Return [x, y] of the center of cell containing provided text 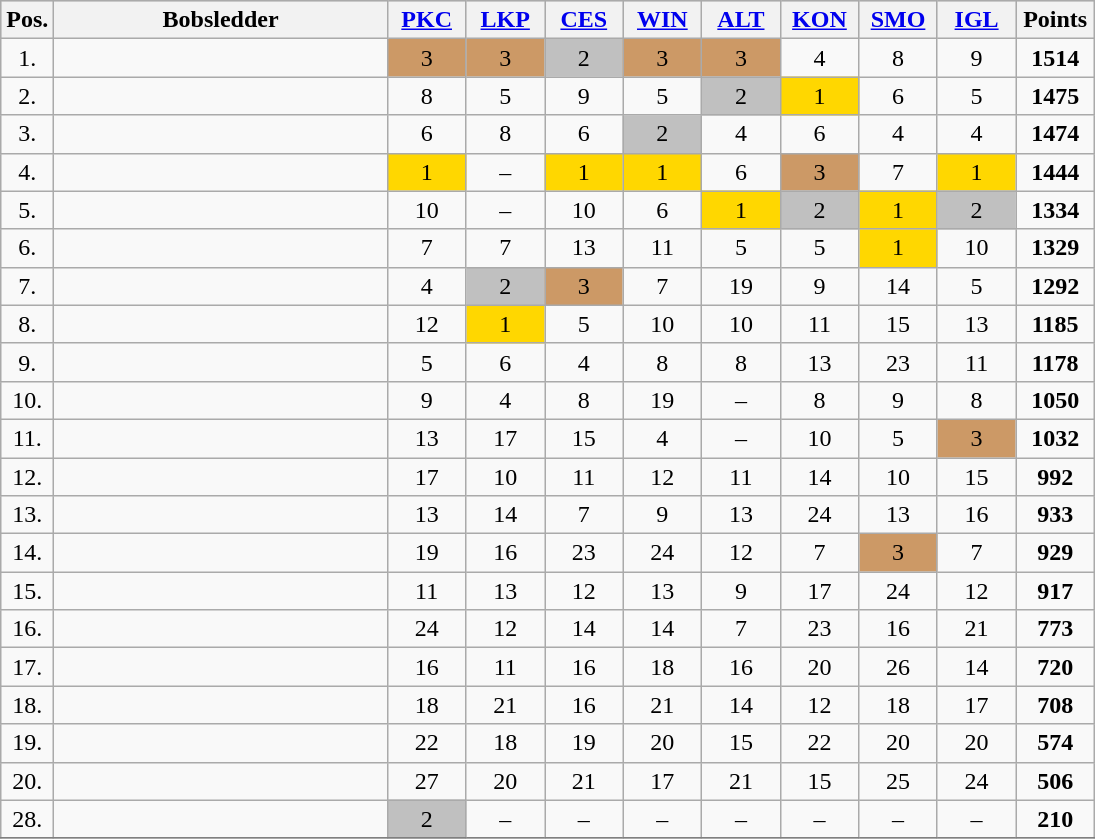
1444 [1056, 172]
16. [28, 629]
26 [898, 667]
ALT [742, 20]
933 [1056, 515]
1329 [1056, 248]
929 [1056, 553]
1185 [1056, 324]
5. [28, 210]
708 [1056, 705]
773 [1056, 629]
6. [28, 248]
25 [898, 781]
20. [28, 781]
1474 [1056, 134]
Points [1056, 20]
27 [426, 781]
14. [28, 553]
917 [1056, 591]
1. [28, 58]
10. [28, 400]
574 [1056, 743]
18. [28, 705]
4. [28, 172]
7. [28, 286]
2. [28, 96]
506 [1056, 781]
WIN [662, 20]
LKP [506, 20]
8. [28, 324]
3. [28, 134]
12. [28, 477]
Bobsledder [221, 20]
9. [28, 362]
1178 [1056, 362]
1050 [1056, 400]
CES [584, 20]
SMO [898, 20]
1334 [1056, 210]
28. [28, 819]
720 [1056, 667]
1475 [1056, 96]
992 [1056, 477]
1292 [1056, 286]
210 [1056, 819]
1032 [1056, 438]
KON [820, 20]
PKC [426, 20]
15. [28, 591]
17. [28, 667]
1514 [1056, 58]
19. [28, 743]
13. [28, 515]
11. [28, 438]
Pos. [28, 20]
IGL [976, 20]
